Locate the cell with the specified text and output its [X, Y] center coordinate. 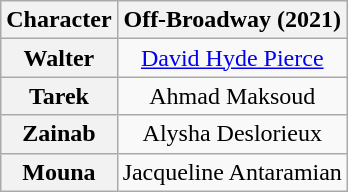
Mouna [59, 172]
Walter [59, 58]
Ahmad Maksoud [232, 96]
Jacqueline Antaramian [232, 172]
Zainab [59, 134]
Tarek [59, 96]
David Hyde Pierce [232, 58]
Alysha Deslorieux [232, 134]
Character [59, 20]
Off-Broadway (2021) [232, 20]
